Search for the cell housing the specified text and yield its (x, y) center coordinate. 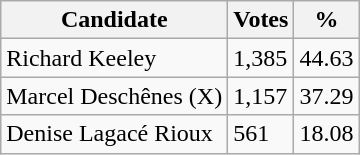
Marcel Deschênes (X) (114, 96)
1,385 (261, 58)
Candidate (114, 20)
1,157 (261, 96)
% (326, 20)
561 (261, 134)
Richard Keeley (114, 58)
37.29 (326, 96)
Denise Lagacé Rioux (114, 134)
44.63 (326, 58)
18.08 (326, 134)
Votes (261, 20)
